Locate the cell with the specified text and output its [x, y] center coordinate. 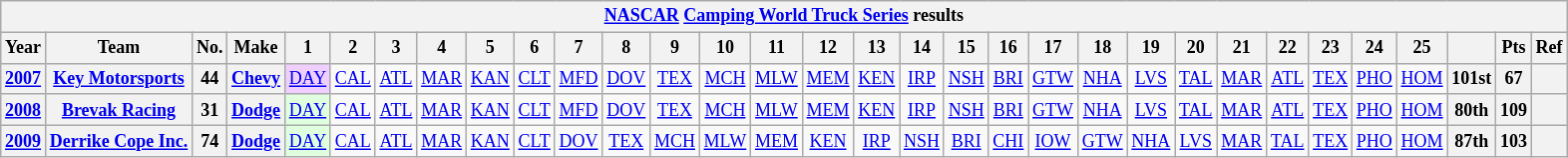
12 [828, 48]
11 [777, 48]
16 [1008, 48]
Team [118, 48]
NASCAR Camping World Truck Series results [784, 16]
109 [1514, 110]
67 [1514, 78]
CHI [1008, 140]
101st [1472, 78]
20 [1196, 48]
2008 [24, 110]
13 [877, 48]
2 [353, 48]
3 [396, 48]
2007 [24, 78]
87th [1472, 140]
80th [1472, 110]
No. [209, 48]
Derrike Cope Inc. [118, 140]
21 [1242, 48]
23 [1331, 48]
IOW [1053, 140]
74 [209, 140]
Ref [1549, 48]
24 [1374, 48]
44 [209, 78]
2009 [24, 140]
8 [626, 48]
Key Motorsports [118, 78]
Year [24, 48]
1 [307, 48]
15 [966, 48]
18 [1102, 48]
10 [724, 48]
19 [1151, 48]
22 [1288, 48]
31 [209, 110]
103 [1514, 140]
4 [442, 48]
9 [675, 48]
5 [491, 48]
14 [922, 48]
Chevy [256, 78]
Pts [1514, 48]
Make [256, 48]
7 [579, 48]
Brevak Racing [118, 110]
17 [1053, 48]
6 [535, 48]
25 [1422, 48]
